Output the (x, y) coordinate of the center of the cell containing the given text.  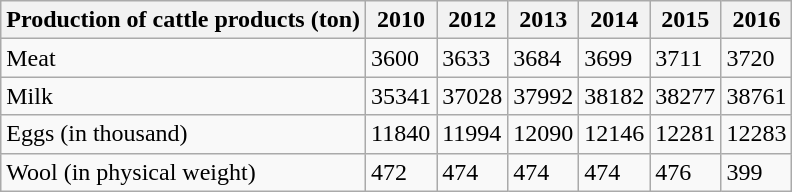
37028 (472, 96)
2014 (614, 20)
38277 (686, 96)
Wool (in physical weight) (184, 172)
2015 (686, 20)
2013 (544, 20)
38761 (756, 96)
2016 (756, 20)
12090 (544, 134)
2012 (472, 20)
3699 (614, 58)
3633 (472, 58)
35341 (402, 96)
38182 (614, 96)
11840 (402, 134)
Eggs (in thousand) (184, 134)
399 (756, 172)
37992 (544, 96)
12283 (756, 134)
476 (686, 172)
Milk (184, 96)
12281 (686, 134)
12146 (614, 134)
3711 (686, 58)
11994 (472, 134)
Meat (184, 58)
3600 (402, 58)
3684 (544, 58)
2010 (402, 20)
472 (402, 172)
3720 (756, 58)
Production of cattle products (ton) (184, 20)
